Search for the cell housing the specified text and yield its (X, Y) center coordinate. 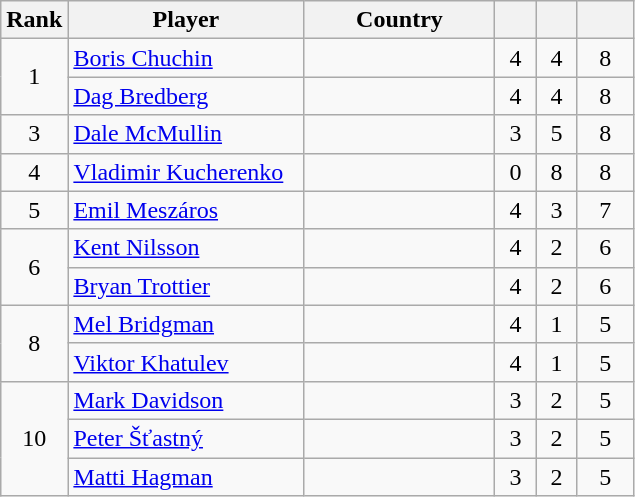
Boris Chuchin (186, 58)
Country (400, 20)
Mark Davidson (186, 400)
Rank (34, 20)
Dag Bredberg (186, 96)
Viktor Khatulev (186, 362)
Player (186, 20)
7 (605, 210)
Emil Meszáros (186, 210)
Kent Nilsson (186, 248)
Bryan Trottier (186, 286)
Peter Šťastný (186, 438)
0 (516, 172)
Vladimir Kucherenko (186, 172)
Matti Hagman (186, 477)
10 (34, 438)
Dale McMullin (186, 134)
Mel Bridgman (186, 324)
